Find where the given text appears and provide that cell's center as (X, Y) coordinate. 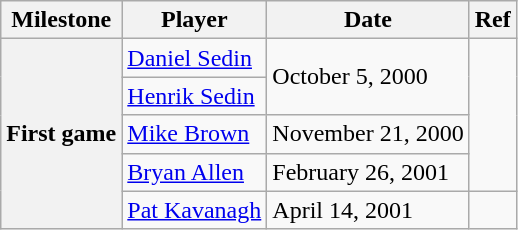
Bryan Allen (194, 172)
Daniel Sedin (194, 58)
Player (194, 20)
Henrik Sedin (194, 96)
Date (368, 20)
October 5, 2000 (368, 77)
Ref (492, 20)
November 21, 2000 (368, 134)
Pat Kavanagh (194, 210)
Mike Brown (194, 134)
Milestone (62, 20)
First game (62, 134)
February 26, 2001 (368, 172)
April 14, 2001 (368, 210)
